Locate the cell with the specified text and output its (x, y) center coordinate. 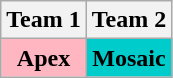
Mosaic (129, 58)
Team 1 (44, 20)
Team 2 (129, 20)
Apex (44, 58)
